Return the (x, y) coordinate for the center point of the cell that contains the specified text.  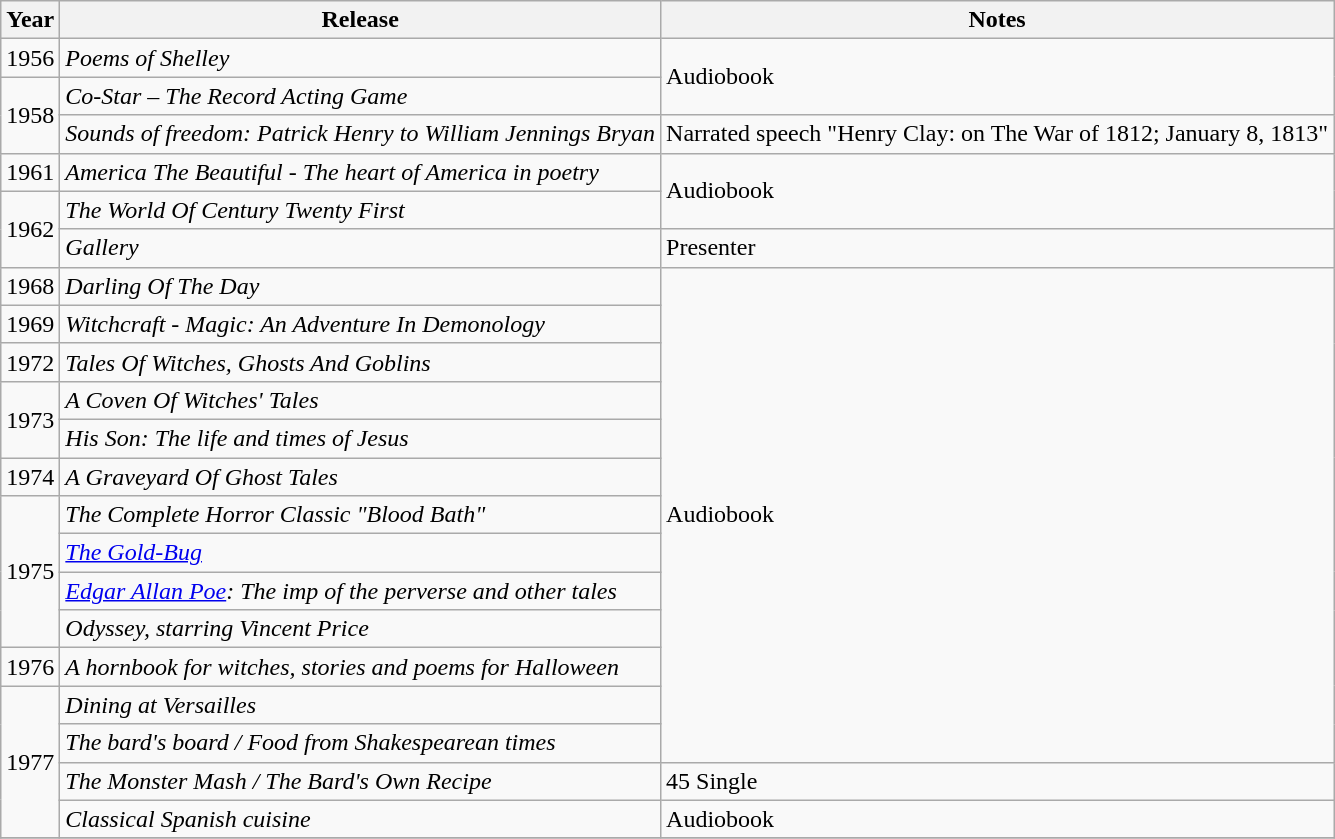
Sounds of freedom: Patrick Henry to William Jennings Bryan (360, 134)
Witchcraft - Magic: An Adventure In Demonology (360, 324)
The Gold-Bug (360, 553)
Odyssey, starring Vincent Price (360, 629)
Notes (998, 20)
Narrated speech "Henry Clay: on The War of 1812; January 8, 1813" (998, 134)
Tales Of Witches, Ghosts And Goblins (360, 362)
A Graveyard Of Ghost Tales (360, 477)
1961 (30, 172)
Presenter (998, 248)
The World Of Century Twenty First (360, 210)
1962 (30, 229)
Dining at Versailles (360, 705)
1975 (30, 572)
1974 (30, 477)
Poems of Shelley (360, 58)
1972 (30, 362)
1977 (30, 762)
The Complete Horror Classic "Blood Bath" (360, 515)
Classical Spanish cuisine (360, 819)
1956 (30, 58)
Release (360, 20)
The Monster Mash / The Bard's Own Recipe (360, 781)
Year (30, 20)
A Coven Of Witches' Tales (360, 400)
1976 (30, 667)
His Son: The life and times of Jesus (360, 438)
Gallery (360, 248)
A hornbook for witches, stories and poems for Halloween (360, 667)
1958 (30, 115)
1969 (30, 324)
Darling Of The Day (360, 286)
Edgar Allan Poe: The imp of the perverse and other tales (360, 591)
45 Single (998, 781)
America The Beautiful - The heart of America in poetry (360, 172)
1968 (30, 286)
Co-Star – The Record Acting Game (360, 96)
1973 (30, 419)
The bard's board / Food from Shakespearean times (360, 743)
